Output the (X, Y) coordinate of the center of the cell containing the given text.  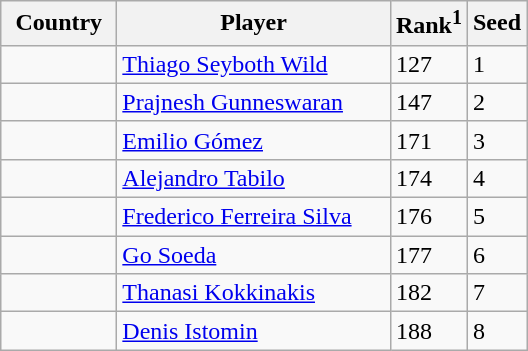
3 (496, 140)
Rank1 (428, 24)
177 (428, 255)
Seed (496, 24)
Country (59, 24)
Thiago Seyboth Wild (254, 64)
Frederico Ferreira Silva (254, 217)
Go Soeda (254, 255)
171 (428, 140)
Prajnesh Gunneswaran (254, 102)
188 (428, 331)
Thanasi Kokkinakis (254, 293)
8 (496, 331)
176 (428, 217)
147 (428, 102)
6 (496, 255)
182 (428, 293)
127 (428, 64)
5 (496, 217)
Player (254, 24)
1 (496, 64)
Denis Istomin (254, 331)
Alejandro Tabilo (254, 178)
174 (428, 178)
7 (496, 293)
Emilio Gómez (254, 140)
4 (496, 178)
2 (496, 102)
